Locate the cell with the specified text and output its (X, Y) center coordinate. 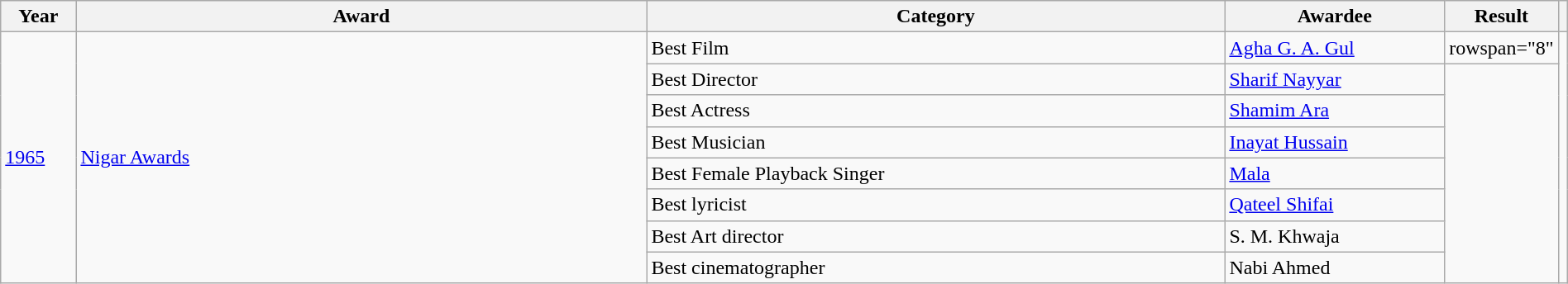
Category (936, 17)
Sharif Nayyar (1335, 79)
S. M. Khwaja (1335, 236)
Best lyricist (936, 205)
Award (361, 17)
Best Actress (936, 111)
Qateel Shifai (1335, 205)
Best cinematographer (936, 267)
Best Director (936, 79)
1965 (38, 158)
Shamim Ara (1335, 111)
Year (38, 17)
Best Film (936, 48)
rowspan="8" (1502, 48)
Inayat Hussain (1335, 142)
Mala (1335, 173)
Nigar Awards (361, 158)
Awardee (1335, 17)
Best Musician (936, 142)
Best Art director (936, 236)
Best Female Playback Singer (936, 173)
Result (1502, 17)
Nabi Ahmed (1335, 267)
Agha G. A. Gul (1335, 48)
